Find where the given text appears and provide that cell's center as (X, Y) coordinate. 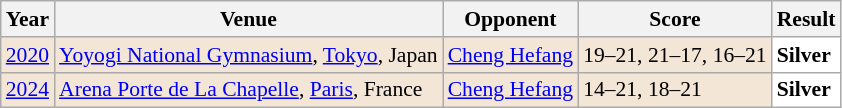
Arena Porte de La Chapelle, Paris, France (248, 90)
Year (28, 19)
Opponent (510, 19)
2024 (28, 90)
Result (806, 19)
Venue (248, 19)
2020 (28, 55)
Score (675, 19)
19–21, 21–17, 16–21 (675, 55)
Yoyogi National Gymnasium, Tokyo, Japan (248, 55)
14–21, 18–21 (675, 90)
